Scan for the cell matching the given text and deliver its [X, Y] coordinate at center. 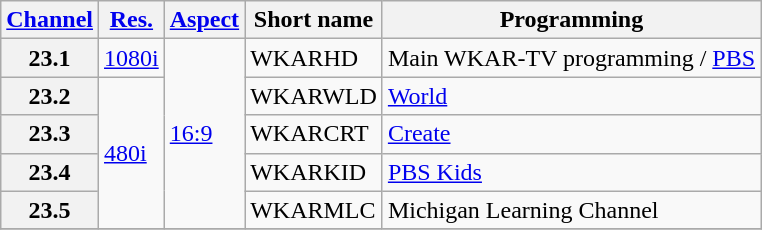
16:9 [204, 134]
Short name [314, 20]
WKARHD [314, 58]
23.2 [50, 96]
Main WKAR-TV programming / PBS [571, 58]
Channel [50, 20]
480i [132, 153]
WKARWLD [314, 96]
23.1 [50, 58]
Programming [571, 20]
Create [571, 134]
PBS Kids [571, 172]
World [571, 96]
Res. [132, 20]
23.4 [50, 172]
WKARMLC [314, 210]
Michigan Learning Channel [571, 210]
23.3 [50, 134]
23.5 [50, 210]
Aspect [204, 20]
WKARKID [314, 172]
1080i [132, 58]
WKARCRT [314, 134]
